Determine the [x, y] coordinate at the center of the cell enclosing the given text.  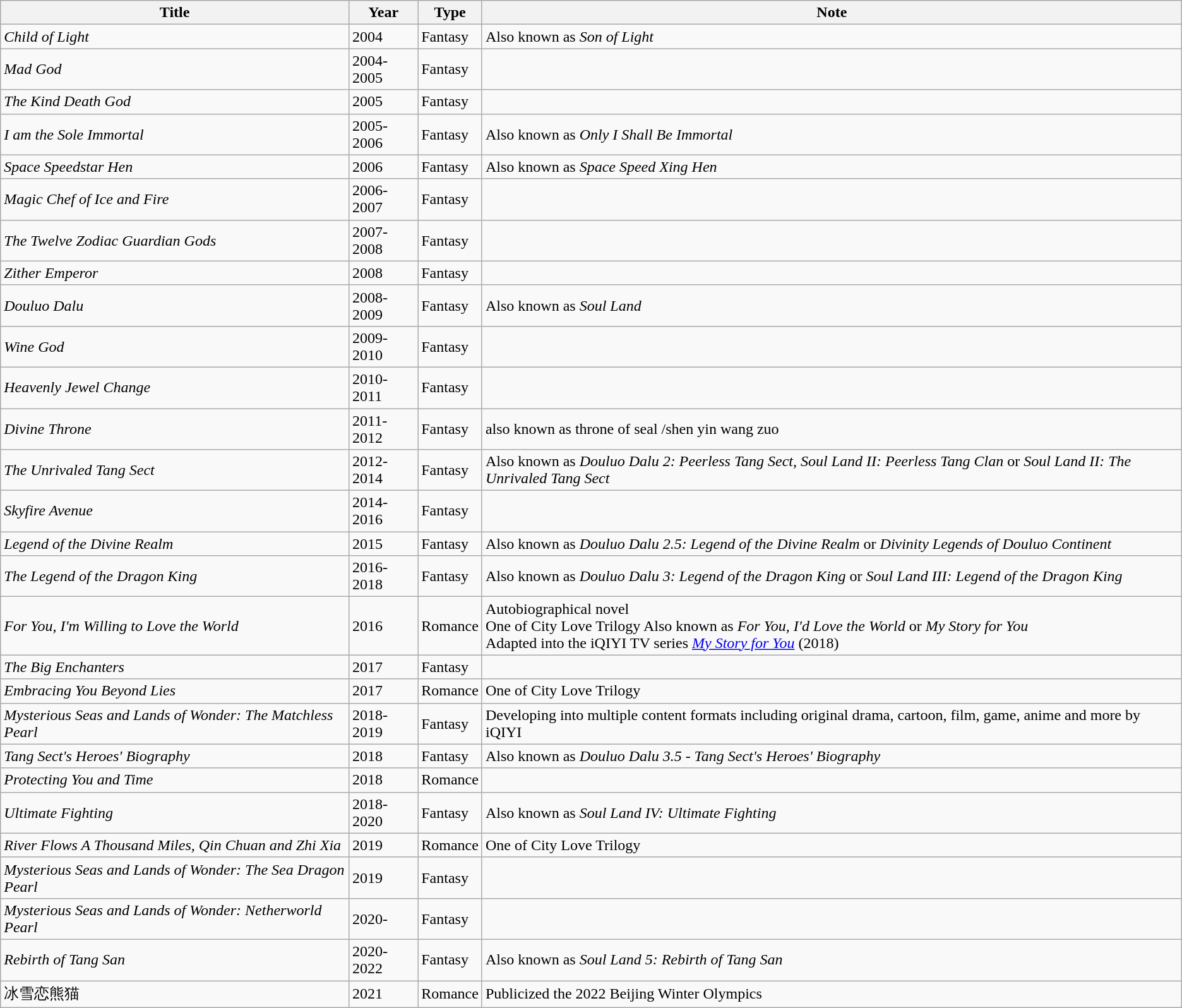
Also known as Soul Land 5: Rebirth of Tang San [832, 960]
冰雪恋熊猫 [175, 994]
Child of Light [175, 37]
The Big Enchanters [175, 667]
Zither Emperor [175, 273]
The Kind Death God [175, 102]
Also known as Douluo Dalu 2: Peerless Tang Sect, Soul Land II: Peerless Tang Clan or Soul Land II: The Unrivaled Tang Sect [832, 470]
Developing into multiple content formats including original drama, cartoon, film, game, anime and more by iQIYI [832, 724]
Publicized the 2022 Beijing Winter Olympics [832, 994]
Year [383, 13]
2004-2005 [383, 69]
Tang Sect's Heroes' Biography [175, 756]
Title [175, 13]
I am the Sole Immortal [175, 134]
2005-2006 [383, 134]
2008-2009 [383, 306]
Rebirth of Tang San [175, 960]
2014-2016 [383, 512]
also known as throne of seal /shen yin wang zuo [832, 428]
Douluo Dalu [175, 306]
2004 [383, 37]
Also known as Space Speed Xing Hen [832, 167]
Also known as Son of Light [832, 37]
Note [832, 13]
2021 [383, 994]
Mad God [175, 69]
2005 [383, 102]
2006-2007 [383, 200]
Heavenly Jewel Change [175, 388]
Wine God [175, 346]
Legend of the Divine Realm [175, 544]
The Unrivaled Tang Sect [175, 470]
Also known as Soul Land [832, 306]
2015 [383, 544]
The Legend of the Dragon King [175, 576]
River Flows A Thousand Miles, Qin Chuan and Zhi Xia [175, 845]
Space Speedstar Hen [175, 167]
Mysterious Seas and Lands of Wonder: Netherworld Pearl [175, 918]
2016 [383, 626]
2018-2020 [383, 812]
Mysterious Seas and Lands of Wonder: The Sea Dragon Pearl [175, 878]
Ultimate Fighting [175, 812]
Skyfire Avenue [175, 512]
Also known as Douluo Dalu 3: Legend of the Dragon King or Soul Land III: Legend of the Dragon King [832, 576]
Type [450, 13]
2018-2019 [383, 724]
2016-2018 [383, 576]
Magic Chef of Ice and Fire [175, 200]
Also known as Soul Land IV: Ultimate Fighting [832, 812]
For You, I'm Willing to Love the World [175, 626]
Also known as Douluo Dalu 3.5 - Tang Sect's Heroes' Biography [832, 756]
Also known as Douluo Dalu 2.5: Legend of the Divine Realm or Divinity Legends of Douluo Continent [832, 544]
Divine Throne [175, 428]
Also known as Only I Shall Be Immortal [832, 134]
2008 [383, 273]
2007-2008 [383, 240]
2009-2010 [383, 346]
2010-2011 [383, 388]
2020-2022 [383, 960]
2012-2014 [383, 470]
2006 [383, 167]
Embracing You Beyond Lies [175, 691]
2011-2012 [383, 428]
The Twelve Zodiac Guardian Gods [175, 240]
Mysterious Seas and Lands of Wonder: The Matchless Pearl [175, 724]
2020- [383, 918]
Protecting You and Time [175, 780]
